Capture the cell that displays the provided text and extract its [X, Y] central coordinate. 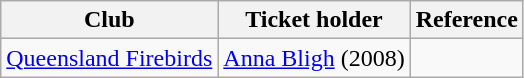
Ticket holder [314, 20]
Club [110, 20]
Anna Bligh (2008) [314, 58]
Reference [466, 20]
Queensland Firebirds [110, 58]
